Scan for the cell matching the given text and deliver its (x, y) coordinate at center. 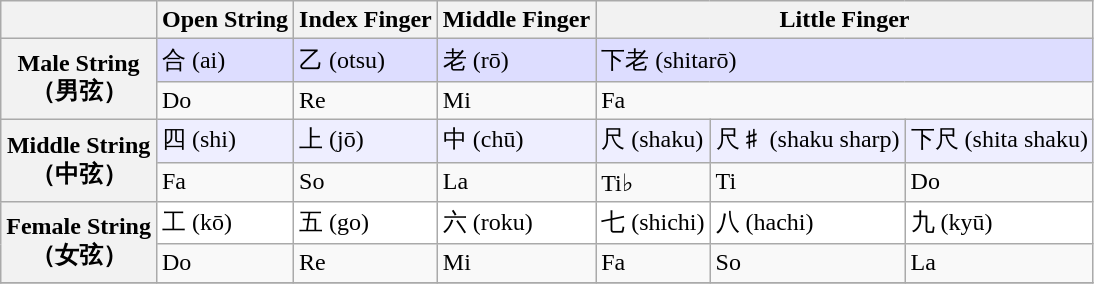
Male String（男弦） (79, 80)
尺 (shaku) (653, 140)
Ti♭ (653, 182)
Ti (808, 182)
老 (rō) (516, 60)
合 (ai) (224, 60)
下尺 (shita shaku) (999, 140)
七 (shichi) (653, 224)
Middle Finger (516, 20)
六 (roku) (516, 224)
乙 (otsu) (366, 60)
Female String（女弦） (79, 242)
下老 (shitarō) (845, 60)
中 (chū) (516, 140)
尺♯ (shaku sharp) (808, 140)
五 (go) (366, 224)
Little Finger (845, 20)
工 (kō) (224, 224)
Open String (224, 20)
上 (jō) (366, 140)
Middle String（中弦） (79, 160)
四 (shi) (224, 140)
八 (hachi) (808, 224)
九 (kyū) (999, 224)
Index Finger (366, 20)
